Find where the given text appears and provide that cell's center as [x, y] coordinate. 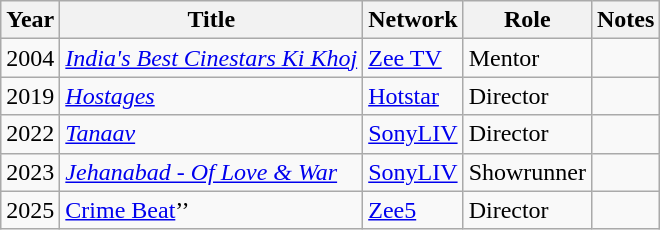
2025 [30, 210]
2023 [30, 172]
Jehanabad - Of Love & War [212, 172]
2019 [30, 96]
Mentor [527, 58]
2022 [30, 134]
2004 [30, 58]
Zee5 [413, 210]
Zee TV [413, 58]
Tanaav [212, 134]
Network [413, 20]
Title [212, 20]
Showrunner [527, 172]
Hostages [212, 96]
Crime Beat’’ [212, 210]
Notes [625, 20]
Year [30, 20]
Hotstar [413, 96]
India's Best Cinestars Ki Khoj [212, 58]
Role [527, 20]
